Find where the given text appears and provide that cell's center as [X, Y] coordinate. 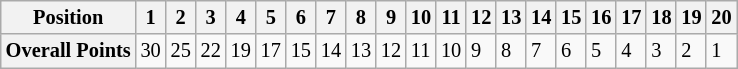
20 [721, 17]
30 [151, 51]
22 [211, 51]
25 [181, 51]
Overall Points [68, 51]
18 [661, 17]
16 [601, 17]
Position [68, 17]
